Output the (x, y) coordinate of the center of the cell containing the given text.  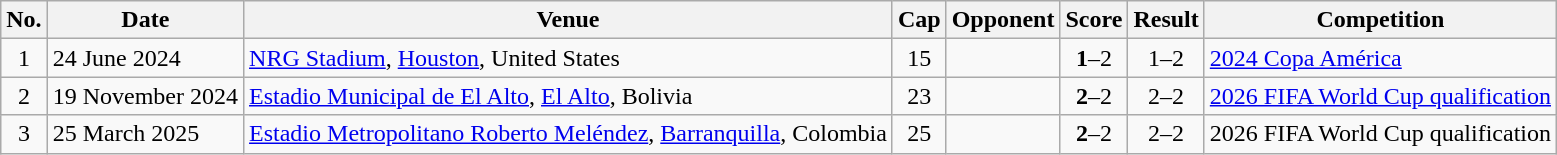
1 (24, 58)
15 (919, 58)
23 (919, 96)
Cap (919, 20)
Estadio Municipal de El Alto, El Alto, Bolivia (568, 96)
Score (1094, 20)
25 (919, 134)
3 (24, 134)
No. (24, 20)
19 November 2024 (145, 96)
Date (145, 20)
Competition (1380, 20)
NRG Stadium, Houston, United States (568, 58)
Estadio Metropolitano Roberto Meléndez, Barranquilla, Colombia (568, 134)
2 (24, 96)
Opponent (1003, 20)
25 March 2025 (145, 134)
Venue (568, 20)
2024 Copa América (1380, 58)
Result (1166, 20)
24 June 2024 (145, 58)
